Capture the cell that displays the provided text and extract its [X, Y] central coordinate. 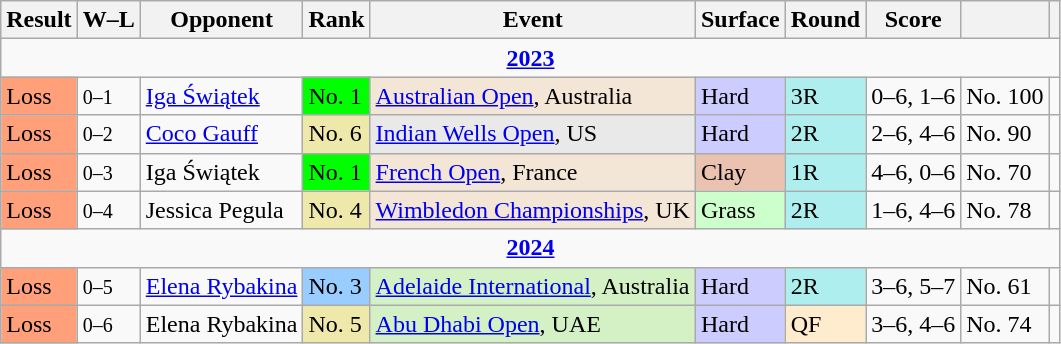
Coco Gauff [222, 134]
No. 61 [1005, 286]
No. 90 [1005, 134]
Adelaide International, Australia [532, 286]
No. 78 [1005, 210]
1–6, 4–6 [914, 210]
Result [39, 20]
0–4 [108, 210]
0–1 [108, 96]
Abu Dhabi Open, UAE [532, 324]
Opponent [222, 20]
French Open, France [532, 172]
No. 100 [1005, 96]
2–6, 4–6 [914, 134]
Wimbledon Championships, UK [532, 210]
0–2 [108, 134]
Indian Wells Open, US [532, 134]
2023 [530, 58]
4–6, 0–6 [914, 172]
No. 5 [336, 324]
Score [914, 20]
Round [825, 20]
Jessica Pegula [222, 210]
3R [825, 96]
Event [532, 20]
Grass [740, 210]
W–L [108, 20]
No. 6 [336, 134]
0–6 [108, 324]
1R [825, 172]
0–3 [108, 172]
0–5 [108, 286]
Rank [336, 20]
QF [825, 324]
No. 3 [336, 286]
Australian Open, Australia [532, 96]
No. 70 [1005, 172]
No. 4 [336, 210]
3–6, 5–7 [914, 286]
Clay [740, 172]
No. 74 [1005, 324]
Surface [740, 20]
3–6, 4–6 [914, 324]
0–6, 1–6 [914, 96]
2024 [530, 248]
